Scan for the cell matching the given text and deliver its (x, y) coordinate at center. 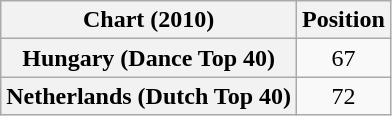
Hungary (Dance Top 40) (149, 58)
72 (344, 96)
Netherlands (Dutch Top 40) (149, 96)
Chart (2010) (149, 20)
67 (344, 58)
Position (344, 20)
